Provide the (X, Y) coordinate of the cell's center where the given text is located.  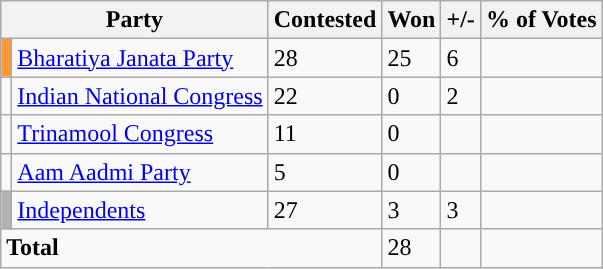
25 (412, 58)
% of Votes (541, 20)
11 (325, 134)
Aam Aadmi Party (140, 172)
Contested (325, 20)
2 (460, 96)
22 (325, 96)
Bharatiya Janata Party (140, 58)
Party (134, 20)
Won (412, 20)
Independents (140, 210)
27 (325, 210)
Total (192, 248)
Trinamool Congress (140, 134)
Indian National Congress (140, 96)
6 (460, 58)
5 (325, 172)
+/- (460, 20)
